Pinpoint the cell where the given text exists, returning its [x, y] midpoint coordinate. 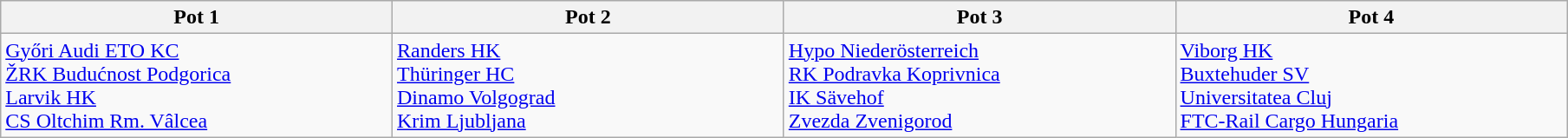
Győri Audi ETO KC ŽRK Budućnost Podgorica Larvik HK CS Oltchim Rm. Vâlcea [197, 85]
Pot 3 [979, 17]
Viborg HK Buxtehuder SV Universitatea Cluj FTC-Rail Cargo Hungaria [1371, 85]
Pot 4 [1371, 17]
Hypo Niederösterreich RK Podravka Koprivnica IK Sävehof Zvezda Zvenigorod [979, 85]
Randers HK Thüringer HC Dinamo Volgograd Krim Ljubljana [589, 85]
Pot 1 [197, 17]
Pot 2 [589, 17]
